Pinpoint the cell where the given text exists, returning its (x, y) midpoint coordinate. 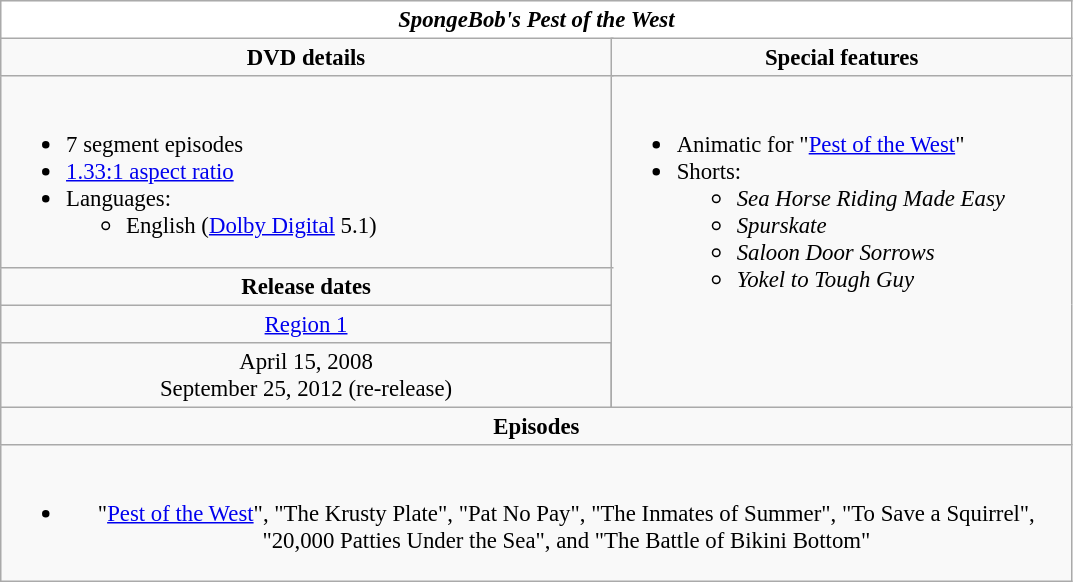
SpongeBob's Pest of the West (536, 20)
Animatic for "Pest of the West"Shorts:Sea Horse Riding Made EasySpurskateSaloon Door SorrowsYokel to Tough Guy (842, 242)
April 15, 2008September 25, 2012 (re-release) (306, 374)
Region 1 (306, 324)
Episodes (536, 426)
7 segment episodes1.33:1 aspect ratioLanguages:English (Dolby Digital 5.1) (306, 172)
Special features (842, 58)
DVD details (306, 58)
Release dates (306, 286)
